Output the (x, y) coordinate of the center of the cell containing the given text.  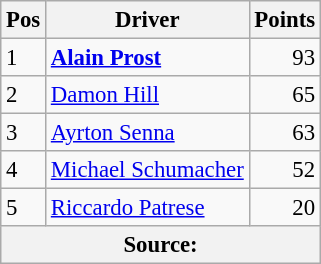
Alain Prost (148, 58)
63 (284, 133)
Points (284, 20)
1 (24, 58)
93 (284, 58)
20 (284, 208)
3 (24, 133)
Driver (148, 20)
Michael Schumacher (148, 170)
65 (284, 95)
Ayrton Senna (148, 133)
52 (284, 170)
4 (24, 170)
2 (24, 95)
Riccardo Patrese (148, 208)
Pos (24, 20)
Damon Hill (148, 95)
5 (24, 208)
Source: (161, 245)
